Detect which cell encompasses the target text, then output its [x, y] center coordinate. 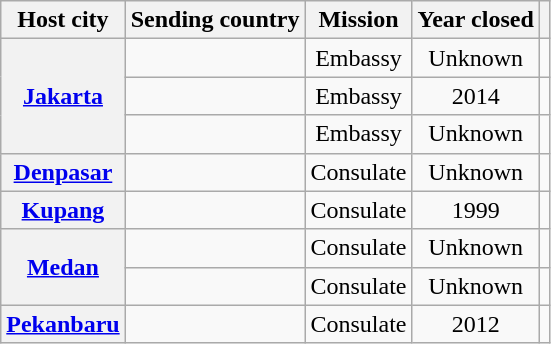
Medan [63, 267]
Year closed [476, 20]
Kupang [63, 210]
Pekanbaru [63, 324]
Host city [63, 20]
1999 [476, 210]
Denpasar [63, 172]
Sending country [215, 20]
Jakarta [63, 96]
2012 [476, 324]
Mission [358, 20]
2014 [476, 96]
